Detect which cell encompasses the target text, then output its [X, Y] center coordinate. 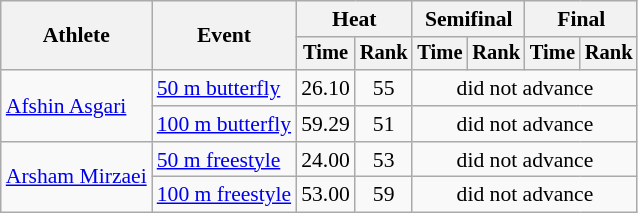
Event [224, 36]
59.29 [326, 124]
Afshin Asgari [76, 106]
Semifinal [468, 19]
53 [384, 160]
Arsham Mirzaei [76, 178]
50 m freestyle [224, 160]
24.00 [326, 160]
53.00 [326, 195]
100 m freestyle [224, 195]
Heat [354, 19]
100 m butterfly [224, 124]
Athlete [76, 36]
55 [384, 88]
50 m butterfly [224, 88]
59 [384, 195]
26.10 [326, 88]
Final [581, 19]
51 [384, 124]
